Pinpoint the cell where the given text exists, returning its [x, y] midpoint coordinate. 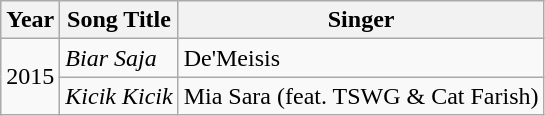
Singer [361, 20]
Song Title [119, 20]
Kicik Kicik [119, 96]
Year [30, 20]
Mia Sara (feat. TSWG & Cat Farish) [361, 96]
2015 [30, 77]
De'Meisis [361, 58]
Biar Saja [119, 58]
